Scan for the cell matching the given text and deliver its (X, Y) coordinate at center. 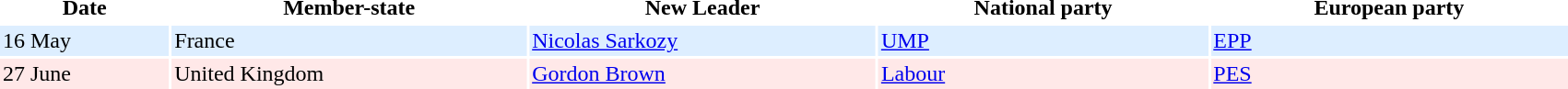
Gordon Brown (702, 73)
16 May (85, 40)
UMP (1043, 40)
EPP (1388, 40)
27 June (85, 73)
Labour (1043, 73)
Nicolas Sarkozy (702, 40)
United Kingdom (348, 73)
France (348, 40)
PES (1388, 73)
